Scan for the cell matching the given text and deliver its (x, y) coordinate at center. 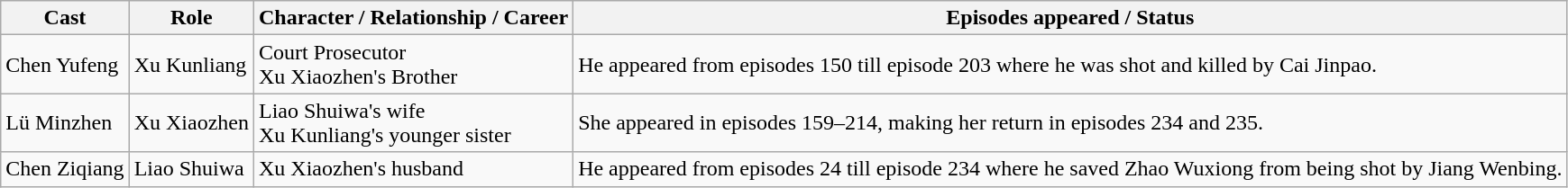
Xu Xiaozhen (191, 122)
Court ProsecutorXu Xiaozhen's Brother (413, 65)
Liao Shuiwa (191, 169)
He appeared from episodes 24 till episode 234 where he saved Zhao Wuxiong from being shot by Jiang Wenbing. (1070, 169)
Lü Minzhen (65, 122)
Role (191, 18)
Liao Shuiwa's wife Xu Kunliang's younger sister (413, 122)
Xu Xiaozhen's husband (413, 169)
Chen Yufeng (65, 65)
Episodes appeared / Status (1070, 18)
Xu Kunliang (191, 65)
Character / Relationship / Career (413, 18)
He appeared from episodes 150 till episode 203 where he was shot and killed by Cai Jinpao. (1070, 65)
She appeared in episodes 159–214, making her return in episodes 234 and 235. (1070, 122)
Chen Ziqiang (65, 169)
Cast (65, 18)
